Find where the given text appears and provide that cell's center as [X, Y] coordinate. 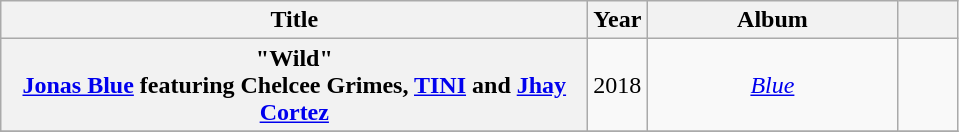
Year [618, 20]
Blue [772, 85]
Title [294, 20]
"Wild" Jonas Blue featuring Chelcee Grimes, TINI and Jhay Cortez [294, 85]
Album [772, 20]
2018 [618, 85]
